Determine the [x, y] coordinate at the center of the cell enclosing the given text.  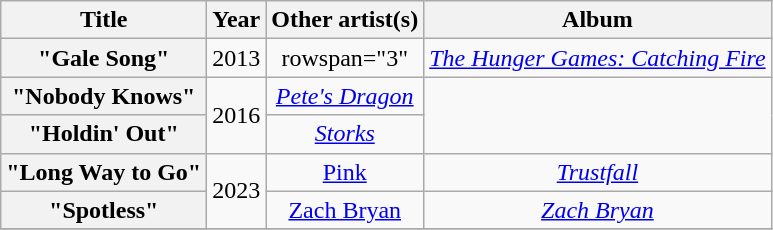
2016 [236, 115]
"Long Way to Go" [104, 172]
rowspan="3" [345, 58]
"Holdin' Out" [104, 134]
"Spotless" [104, 210]
Year [236, 20]
The Hunger Games: Catching Fire [598, 58]
Pink [345, 172]
Album [598, 20]
2023 [236, 191]
"Nobody Knows" [104, 96]
Pete's Dragon [345, 96]
2013 [236, 58]
Title [104, 20]
"Gale Song" [104, 58]
Other artist(s) [345, 20]
Storks [345, 134]
Trustfall [598, 172]
